Locate the cell with the specified text and output its (X, Y) center coordinate. 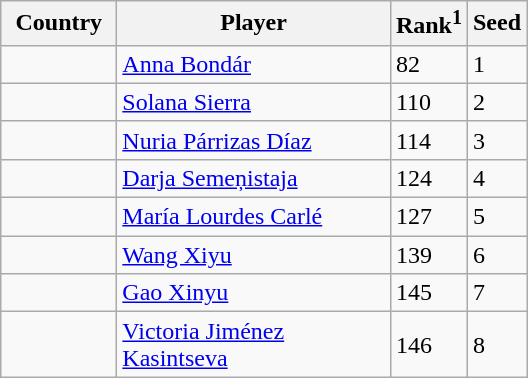
82 (428, 64)
Country (59, 24)
114 (428, 140)
7 (496, 293)
127 (428, 217)
4 (496, 178)
124 (428, 178)
146 (428, 344)
3 (496, 140)
Gao Xinyu (254, 293)
Player (254, 24)
6 (496, 255)
145 (428, 293)
8 (496, 344)
Anna Bondár (254, 64)
2 (496, 102)
Victoria Jiménez Kasintseva (254, 344)
Rank1 (428, 24)
5 (496, 217)
110 (428, 102)
Wang Xiyu (254, 255)
Seed (496, 24)
María Lourdes Carlé (254, 217)
Solana Sierra (254, 102)
Nuria Párrizas Díaz (254, 140)
139 (428, 255)
1 (496, 64)
Darja Semeņistaja (254, 178)
